Pinpoint the cell where the given text exists, returning its [x, y] midpoint coordinate. 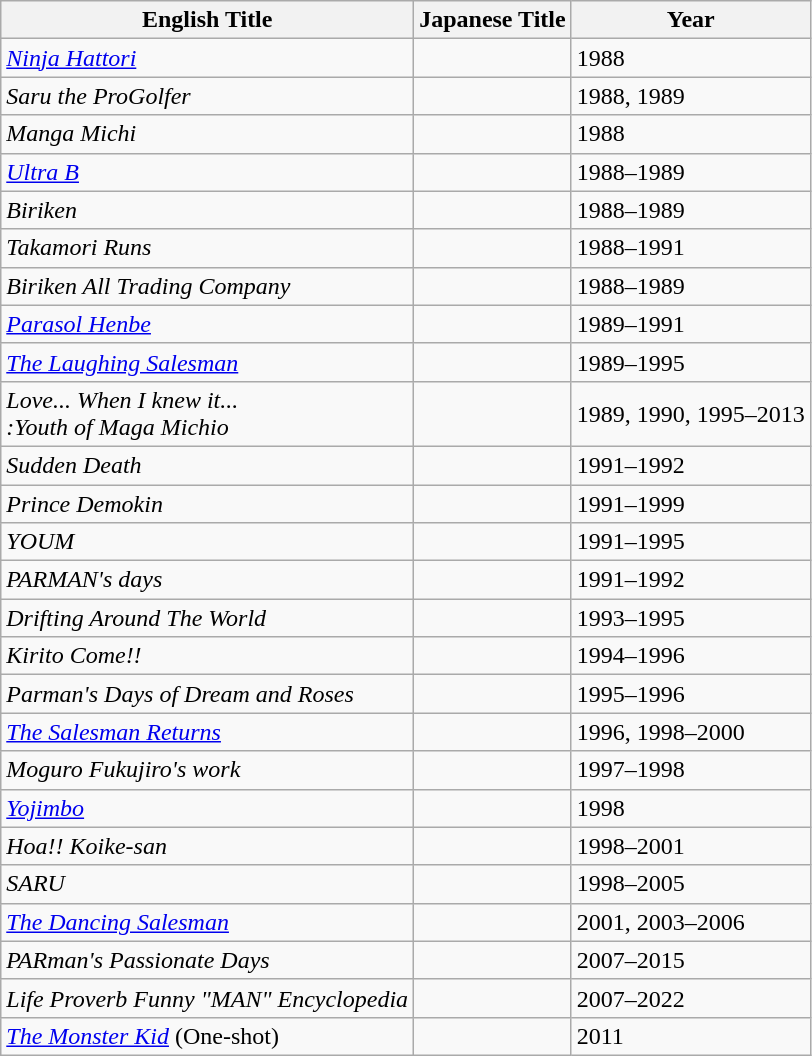
2007–2022 [690, 998]
PARman's Passionate Days [208, 960]
1998 [690, 808]
Japanese Title [493, 20]
1988, 1989 [690, 96]
Moguro Fukujiro's work [208, 770]
Prince Demokin [208, 503]
Hoa!! Koike-san [208, 846]
1996, 1998–2000 [690, 732]
1991–1995 [690, 542]
Yojimbo [208, 808]
1998–2001 [690, 846]
The Salesman Returns [208, 732]
Takamori Runs [208, 248]
Biriken All Trading Company [208, 286]
The Monster Kid (One-shot) [208, 1036]
Sudden Death [208, 465]
Parman's Days of Dream and Roses [208, 694]
PARMAN's days [208, 580]
1997–1998 [690, 770]
2001, 2003–2006 [690, 922]
1993–1995 [690, 618]
Love... When I knew it...:Youth of Maga Michio [208, 414]
YOUM [208, 542]
Drifting Around The World [208, 618]
The Laughing Salesman [208, 362]
1991–1999 [690, 503]
The Dancing Salesman [208, 922]
Manga Michi [208, 134]
English Title [208, 20]
Saru the ProGolfer [208, 96]
2011 [690, 1036]
Ninja Hattori [208, 58]
2007–2015 [690, 960]
Kirito Come!! [208, 656]
Parasol Henbe [208, 324]
Ultra B [208, 172]
1995–1996 [690, 694]
1988–1991 [690, 248]
Year [690, 20]
1989–1995 [690, 362]
Life Proverb Funny "MAN" Encyclopedia [208, 998]
Biriken [208, 210]
1998–2005 [690, 884]
1989, 1990, 1995–2013 [690, 414]
1989–1991 [690, 324]
1994–1996 [690, 656]
SARU [208, 884]
